Extract the (x, y) coordinate from the center of the cell holding the provided text.  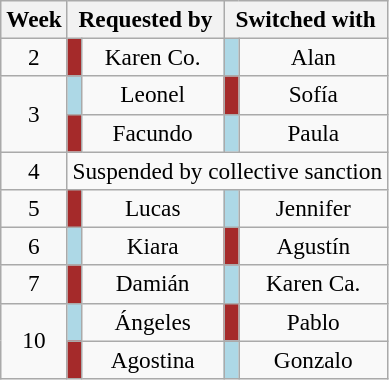
Switched with (306, 19)
7 (34, 284)
Jennifer (314, 208)
Pablo (314, 322)
Paula (314, 133)
Alan (314, 57)
3 (34, 114)
Requested by (146, 19)
Week (34, 19)
Sofía (314, 95)
4 (34, 170)
Agostina (153, 359)
Karen Ca. (314, 284)
Facundo (153, 133)
Ángeles (153, 322)
5 (34, 208)
2 (34, 57)
6 (34, 246)
Leonel (153, 95)
Karen Co. (153, 57)
Kiara (153, 246)
Gonzalo (314, 359)
Lucas (153, 208)
Agustín (314, 246)
10 (34, 341)
Suspended by collective sanction (227, 170)
Damián (153, 284)
